For the text-containing cell, return its midpoint in [x, y] coordinate format. 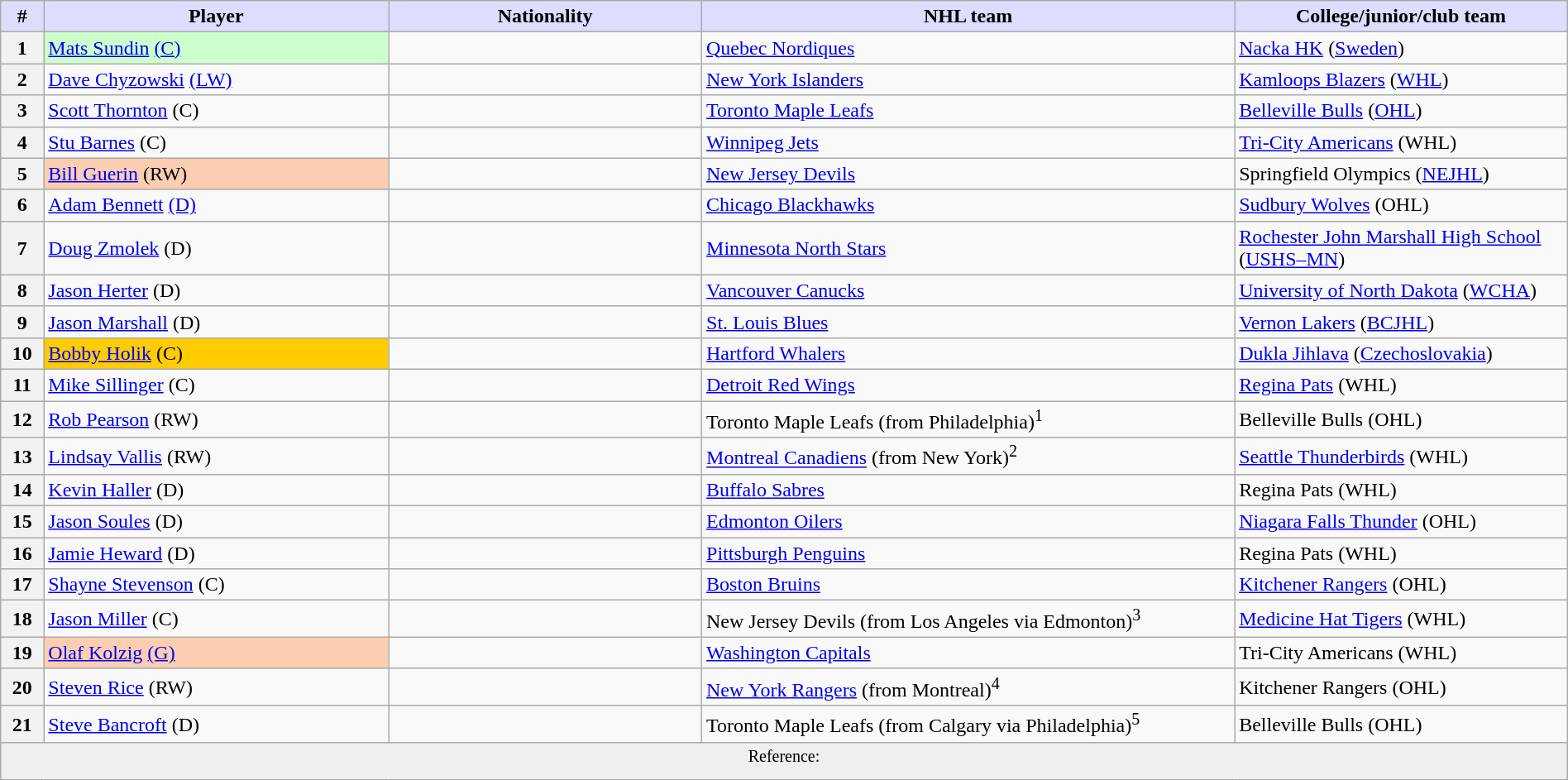
Vancouver Canucks [968, 290]
Springfield Olympics (NEJHL) [1401, 174]
Nationality [546, 17]
14 [22, 490]
Adam Bennett (D) [217, 205]
Seattle Thunderbirds (WHL) [1401, 457]
Bill Guerin (RW) [217, 174]
11 [22, 385]
Rochester John Marshall High School (USHS–MN) [1401, 248]
Jason Herter (D) [217, 290]
Jamie Heward (D) [217, 553]
18 [22, 619]
Vernon Lakers (BCJHL) [1401, 322]
NHL team [968, 17]
5 [22, 174]
10 [22, 353]
Reference: [784, 761]
12 [22, 419]
Mats Sundin (C) [217, 48]
Montreal Canadiens (from New York)2 [968, 457]
Shayne Stevenson (C) [217, 585]
# [22, 17]
Doug Zmolek (D) [217, 248]
Minnesota North Stars [968, 248]
Edmonton Oilers [968, 522]
4 [22, 142]
3 [22, 111]
Winnipeg Jets [968, 142]
Scott Thornton (C) [217, 111]
1 [22, 48]
Chicago Blackhawks [968, 205]
Player [217, 17]
15 [22, 522]
Toronto Maple Leafs [968, 111]
Steve Bancroft (D) [217, 725]
21 [22, 725]
New York Rangers (from Montreal)4 [968, 687]
Sudbury Wolves (OHL) [1401, 205]
Jason Soules (D) [217, 522]
University of North Dakota (WCHA) [1401, 290]
Buffalo Sabres [968, 490]
Stu Barnes (C) [217, 142]
Olaf Kolzig (G) [217, 653]
Washington Capitals [968, 653]
New York Islanders [968, 79]
9 [22, 322]
Kevin Haller (D) [217, 490]
7 [22, 248]
16 [22, 553]
Dukla Jihlava (Czechoslovakia) [1401, 353]
2 [22, 79]
Jason Miller (C) [217, 619]
8 [22, 290]
Boston Bruins [968, 585]
Rob Pearson (RW) [217, 419]
Dave Chyzowski (LW) [217, 79]
Quebec Nordiques [968, 48]
13 [22, 457]
Toronto Maple Leafs (from Calgary via Philadelphia)5 [968, 725]
Steven Rice (RW) [217, 687]
17 [22, 585]
Detroit Red Wings [968, 385]
Nacka HK (Sweden) [1401, 48]
Kamloops Blazers (WHL) [1401, 79]
Pittsburgh Penguins [968, 553]
Jason Marshall (D) [217, 322]
Mike Sillinger (C) [217, 385]
Toronto Maple Leafs (from Philadelphia)1 [968, 419]
19 [22, 653]
20 [22, 687]
St. Louis Blues [968, 322]
Bobby Holik (C) [217, 353]
Medicine Hat Tigers (WHL) [1401, 619]
New Jersey Devils (from Los Angeles via Edmonton)3 [968, 619]
Niagara Falls Thunder (OHL) [1401, 522]
Lindsay Vallis (RW) [217, 457]
6 [22, 205]
College/junior/club team [1401, 17]
Hartford Whalers [968, 353]
New Jersey Devils [968, 174]
